Provide the [x, y] coordinate of the cell's center where the given text is located.  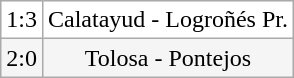
2:0 [22, 58]
Calatayud - Logroñés Pr. [168, 20]
Tolosa - Pontejos [168, 58]
1:3 [22, 20]
